Return [X, Y] of the center of cell containing provided text 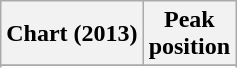
Peakposition [189, 34]
Chart (2013) [72, 34]
